Search for the cell housing the specified text and yield its (X, Y) center coordinate. 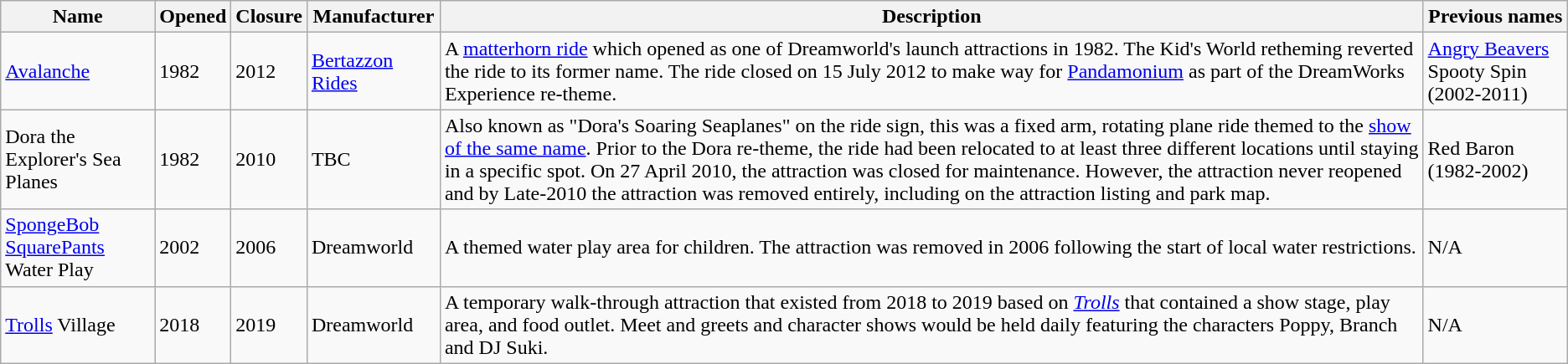
Previous names (1495, 17)
Dora the Explorer's Sea Planes (78, 159)
2018 (193, 325)
Angry Beavers Spooty Spin (2002-2011) (1495, 71)
Opened (193, 17)
A themed water play area for children. The attraction was removed in 2006 following the start of local water restrictions. (931, 248)
Avalanche (78, 71)
Name (78, 17)
2012 (270, 71)
TBC (374, 159)
2019 (270, 325)
Bertazzon Rides (374, 71)
Trolls Village (78, 325)
2006 (270, 248)
Closure (270, 17)
Description (931, 17)
2010 (270, 159)
Manufacturer (374, 17)
SpongeBob SquarePants Water Play (78, 248)
Red Baron (1982-2002) (1495, 159)
2002 (193, 248)
